Search for the cell housing the specified text and yield its (x, y) center coordinate. 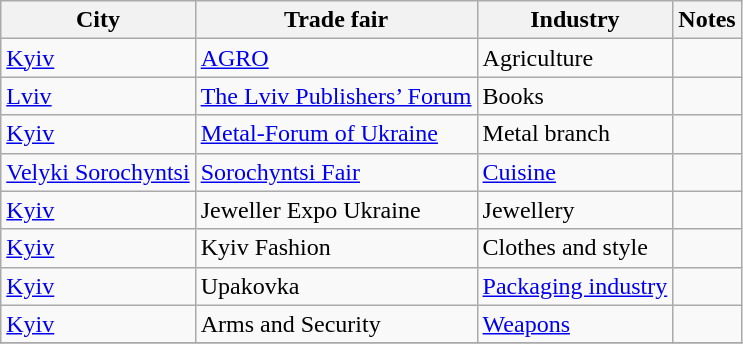
Packaging industry (575, 286)
Kyiv Fashion (336, 248)
Clothes and style (575, 248)
Cuisine (575, 172)
Weapons (575, 324)
Agriculture (575, 58)
Sorochyntsi Fair (336, 172)
Books (575, 96)
Industry (575, 20)
Metal-Forum of Ukraine (336, 134)
Trade fair (336, 20)
Lviv (98, 96)
Velyki Sorochyntsi (98, 172)
The Lviv Publishers’ Forum (336, 96)
AGRO (336, 58)
Jeweller Expo Ukraine (336, 210)
Jewellery (575, 210)
Arms and Security (336, 324)
Upakovka (336, 286)
City (98, 20)
Metal branch (575, 134)
Notes (707, 20)
